Capture the cell that displays the provided text and extract its (X, Y) central coordinate. 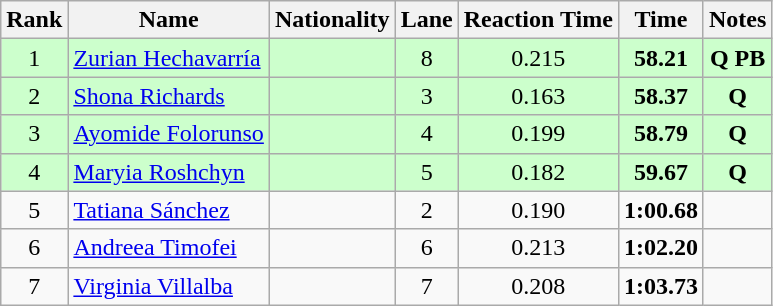
1:00.68 (660, 210)
Andreea Timofei (169, 248)
Shona Richards (169, 96)
58.21 (660, 58)
0.208 (538, 286)
1:03.73 (660, 286)
Reaction Time (538, 20)
Time (660, 20)
Zurian Hechavarría (169, 58)
58.37 (660, 96)
Ayomide Folorunso (169, 134)
Virginia Villalba (169, 286)
Tatiana Sánchez (169, 210)
Nationality (332, 20)
0.215 (538, 58)
Maryia Roshchyn (169, 172)
0.190 (538, 210)
Rank (34, 20)
Notes (737, 20)
58.79 (660, 134)
0.213 (538, 248)
0.199 (538, 134)
Q PB (737, 58)
59.67 (660, 172)
1 (34, 58)
0.163 (538, 96)
Lane (426, 20)
Name (169, 20)
0.182 (538, 172)
8 (426, 58)
1:02.20 (660, 248)
